Search for the cell housing the specified text and yield its (X, Y) center coordinate. 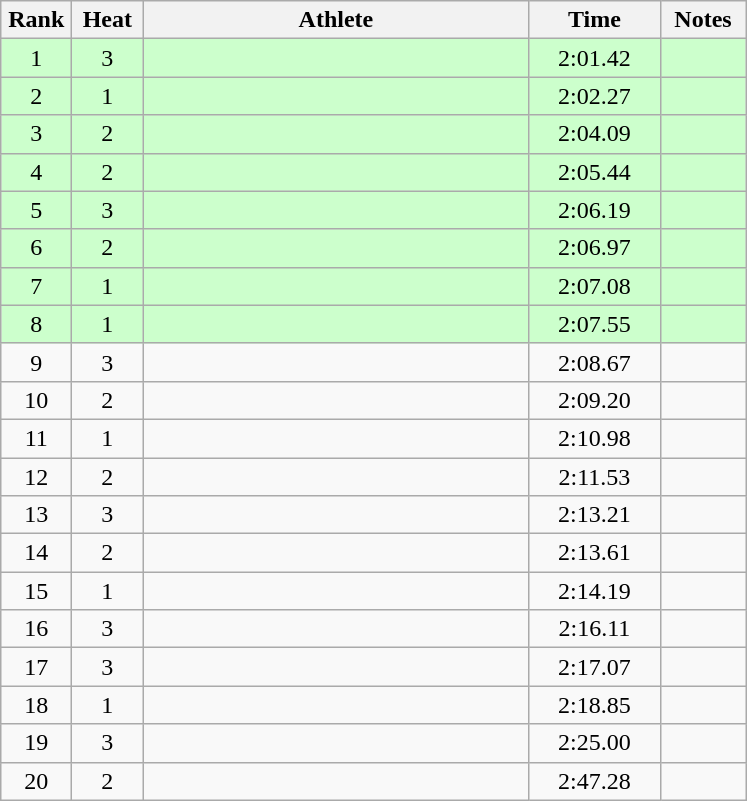
Time (594, 20)
15 (36, 591)
2:47.28 (594, 781)
7 (36, 286)
8 (36, 324)
2:04.09 (594, 134)
2:18.85 (594, 705)
18 (36, 705)
2:06.19 (594, 210)
9 (36, 362)
12 (36, 477)
2:11.53 (594, 477)
Notes (703, 20)
2:14.19 (594, 591)
6 (36, 248)
2:09.20 (594, 400)
2:17.07 (594, 667)
2:13.21 (594, 515)
2:08.67 (594, 362)
10 (36, 400)
2:01.42 (594, 58)
2:16.11 (594, 629)
2:07.08 (594, 286)
2:02.27 (594, 96)
2:10.98 (594, 438)
17 (36, 667)
Heat (108, 20)
14 (36, 553)
20 (36, 781)
2:07.55 (594, 324)
11 (36, 438)
Athlete (336, 20)
16 (36, 629)
19 (36, 743)
4 (36, 172)
Rank (36, 20)
5 (36, 210)
2:25.00 (594, 743)
2:13.61 (594, 553)
2:06.97 (594, 248)
2:05.44 (594, 172)
13 (36, 515)
